Find where the given text appears and provide that cell's center as (x, y) coordinate. 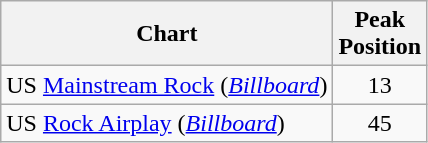
13 (380, 85)
45 (380, 123)
US Rock Airplay (Billboard) (167, 123)
US Mainstream Rock (Billboard) (167, 85)
PeakPosition (380, 34)
Chart (167, 34)
